Output the (x, y) coordinate of the center of the cell containing the given text.  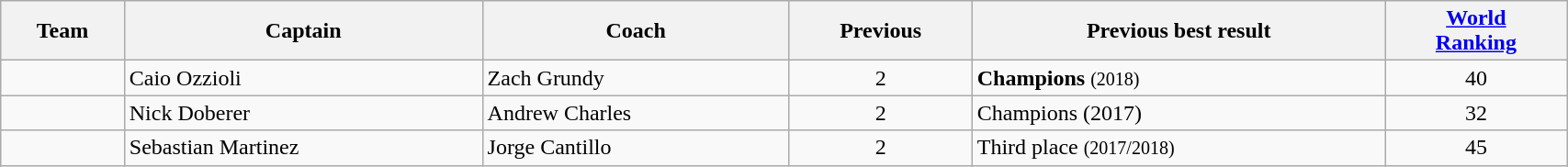
45 (1475, 148)
Andrew Charles (636, 113)
Caio Ozzioli (303, 78)
Zach Grundy (636, 78)
Champions (2017) (1179, 113)
Previous (880, 31)
Jorge Cantillo (636, 148)
WorldRanking (1475, 31)
Sebastian Martinez (303, 148)
Previous best result (1179, 31)
Captain (303, 31)
Nick Doberer (303, 113)
Third place (2017/2018) (1179, 148)
Coach (636, 31)
40 (1475, 78)
32 (1475, 113)
Champions (2018) (1179, 78)
Team (62, 31)
